Detect which cell encompasses the target text, then output its [x, y] center coordinate. 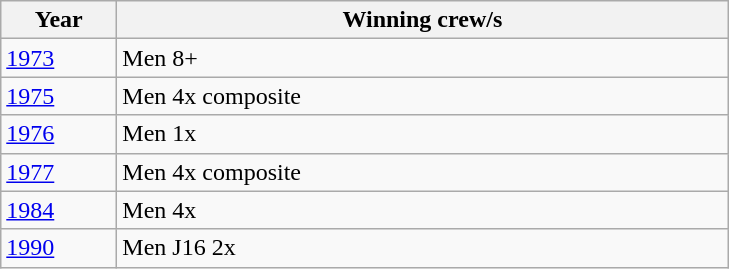
1973 [59, 58]
Men 1x [422, 134]
1976 [59, 134]
Year [59, 20]
Men J16 2x [422, 248]
1984 [59, 210]
1977 [59, 172]
1975 [59, 96]
Men 4x [422, 210]
Winning crew/s [422, 20]
Men 8+ [422, 58]
1990 [59, 248]
